For the text-containing cell, return its midpoint in (x, y) coordinate format. 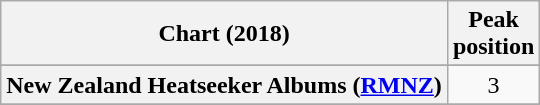
Chart (2018) (224, 34)
3 (493, 85)
New Zealand Heatseeker Albums (RMNZ) (224, 85)
Peak position (493, 34)
